Output the (x, y) coordinate of the center of the cell containing the given text.  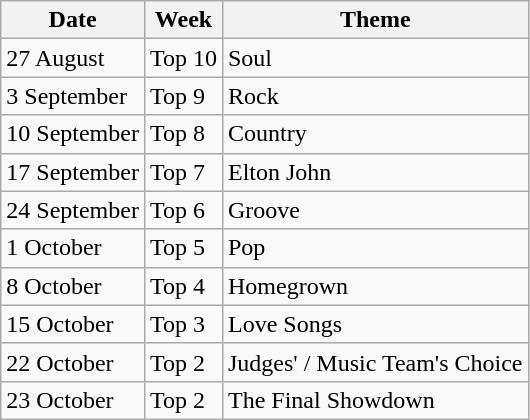
15 October (73, 324)
Date (73, 20)
3 September (73, 96)
Top 6 (183, 210)
24 September (73, 210)
Week (183, 20)
Country (375, 134)
Rock (375, 96)
Top 5 (183, 248)
Theme (375, 20)
Top 4 (183, 286)
Top 8 (183, 134)
23 October (73, 400)
The Final Showdown (375, 400)
Top 9 (183, 96)
Judges' / Music Team's Choice (375, 362)
Top 10 (183, 58)
22 October (73, 362)
Homegrown (375, 286)
Top 7 (183, 172)
Top 3 (183, 324)
1 October (73, 248)
Soul (375, 58)
Pop (375, 248)
Groove (375, 210)
Love Songs (375, 324)
10 September (73, 134)
8 October (73, 286)
27 August (73, 58)
Elton John (375, 172)
17 September (73, 172)
